Detect which cell encompasses the target text, then output its (X, Y) center coordinate. 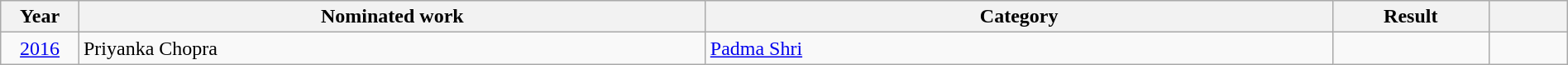
2016 (40, 48)
Padma Shri (1019, 48)
Category (1019, 17)
Result (1411, 17)
Nominated work (392, 17)
Priyanka Chopra (392, 48)
Year (40, 17)
